Find where the given text appears and provide that cell's center as (x, y) coordinate. 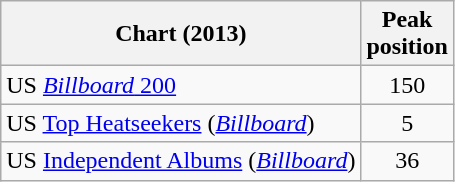
5 (407, 123)
Chart (2013) (181, 34)
US Top Heatseekers (Billboard) (181, 123)
Peakposition (407, 34)
36 (407, 161)
150 (407, 85)
US Billboard 200 (181, 85)
US Independent Albums (Billboard) (181, 161)
